Locate the cell with the specified text and output its (x, y) center coordinate. 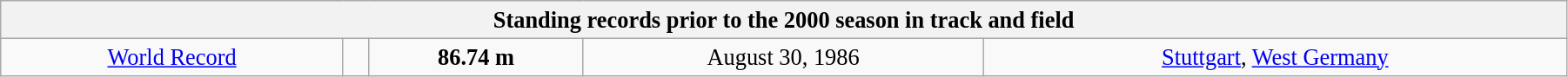
Standing records prior to the 2000 season in track and field (784, 19)
August 30, 1986 (783, 57)
Stuttgart, West Germany (1275, 57)
86.74 m (476, 57)
World Record (172, 57)
